Identify which cell holds the provided text, then report its (x, y) central coordinate. 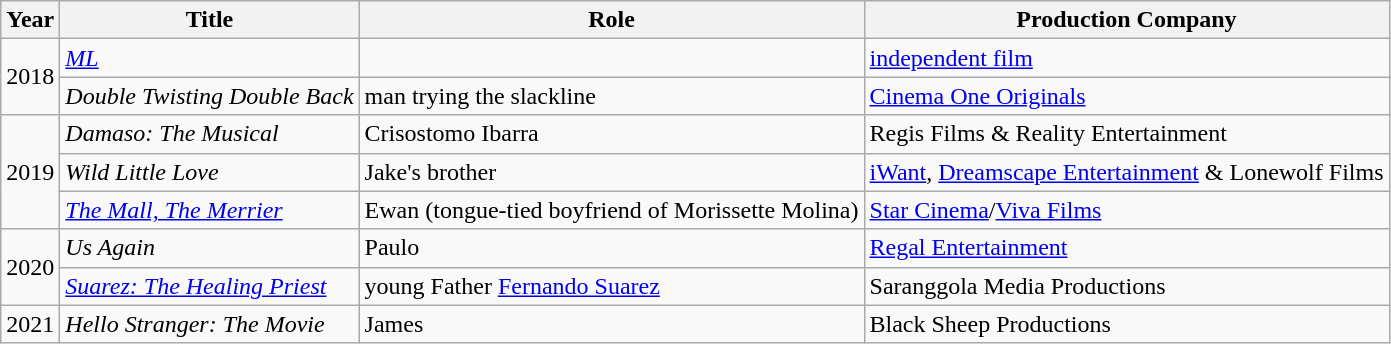
Crisostomo Ibarra (612, 134)
Suarez: The Healing Priest (210, 286)
2021 (30, 324)
Regis Films & Reality Entertainment (1126, 134)
Jake's brother (612, 172)
2018 (30, 77)
young Father Fernando Suarez (612, 286)
Star Cinema/Viva Films (1126, 210)
Black Sheep Productions (1126, 324)
Us Again (210, 248)
2020 (30, 267)
independent film (1126, 58)
man trying the slackline (612, 96)
Role (612, 20)
James (612, 324)
Saranggola Media Productions (1126, 286)
ML (210, 58)
Wild Little Love (210, 172)
2019 (30, 172)
Damaso: The Musical (210, 134)
Hello Stranger: The Movie (210, 324)
Regal Entertainment (1126, 248)
Year (30, 20)
Paulo (612, 248)
Double Twisting Double Back (210, 96)
Production Company (1126, 20)
The Mall, The Merrier (210, 210)
Title (210, 20)
Ewan (tongue-tied boyfriend of Morissette Molina) (612, 210)
iWant, Dreamscape Entertainment & Lonewolf Films (1126, 172)
Cinema One Originals (1126, 96)
